Output the (x, y) coordinate of the center of the cell containing the given text.  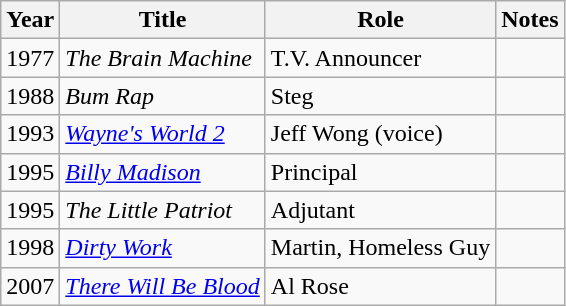
Adjutant (380, 210)
Principal (380, 172)
2007 (30, 286)
1993 (30, 134)
Dirty Work (162, 248)
The Little Patriot (162, 210)
Notes (530, 20)
Wayne's World 2 (162, 134)
1998 (30, 248)
The Brain Machine (162, 58)
Al Rose (380, 286)
There Will Be Blood (162, 286)
1988 (30, 96)
Year (30, 20)
Role (380, 20)
T.V. Announcer (380, 58)
Martin, Homeless Guy (380, 248)
Jeff Wong (voice) (380, 134)
1977 (30, 58)
Bum Rap (162, 96)
Steg (380, 96)
Billy Madison (162, 172)
Title (162, 20)
